From the cell containing the given text, extract its center point as [x, y] coordinate. 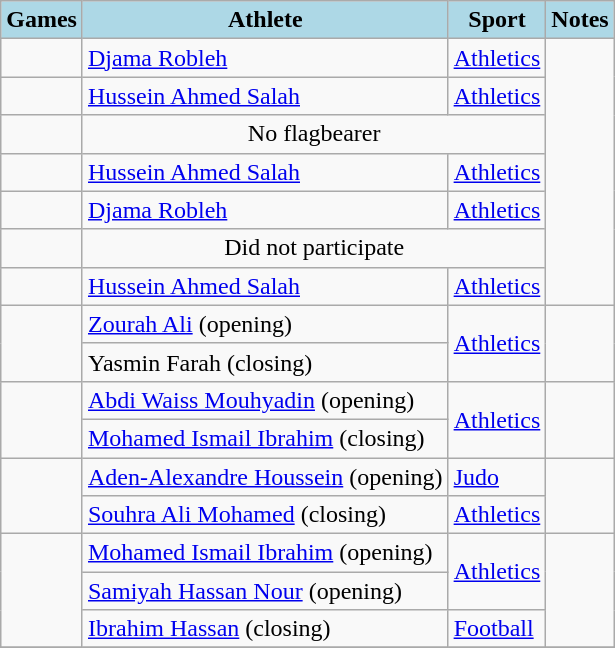
Did not participate [314, 248]
Samiyah Hassan Nour (opening) [265, 591]
Games [42, 20]
Abdi Waiss Mouhyadin (opening) [265, 400]
Sport [497, 20]
Judo [497, 477]
No flagbearer [314, 134]
Mohamed Ismail Ibrahim (closing) [265, 438]
Ibrahim Hassan (closing) [265, 629]
Athlete [265, 20]
Aden-Alexandre Houssein (opening) [265, 477]
Yasmin Farah (closing) [265, 362]
Souhra Ali Mohamed (closing) [265, 515]
Notes [580, 20]
Zourah Ali (opening) [265, 324]
Football [497, 629]
Mohamed Ismail Ibrahim (opening) [265, 553]
